Scan for the cell matching the given text and deliver its [x, y] coordinate at center. 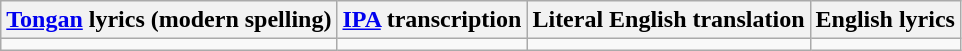
Tongan lyrics (modern spelling) [169, 20]
English lyrics [885, 20]
IPA transcription [432, 20]
Literal English translation [668, 20]
